Find where the given text appears and provide that cell's center as (x, y) coordinate. 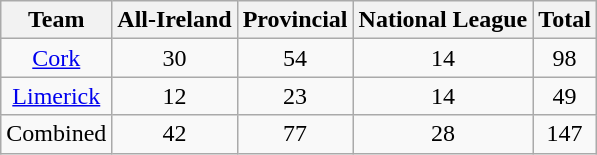
49 (565, 96)
30 (174, 58)
42 (174, 134)
54 (295, 58)
77 (295, 134)
Team (56, 20)
23 (295, 96)
12 (174, 96)
147 (565, 134)
All-Ireland (174, 20)
Limerick (56, 96)
Provincial (295, 20)
98 (565, 58)
28 (443, 134)
Cork (56, 58)
Combined (56, 134)
Total (565, 20)
National League (443, 20)
